Search for the cell housing the specified text and yield its (x, y) center coordinate. 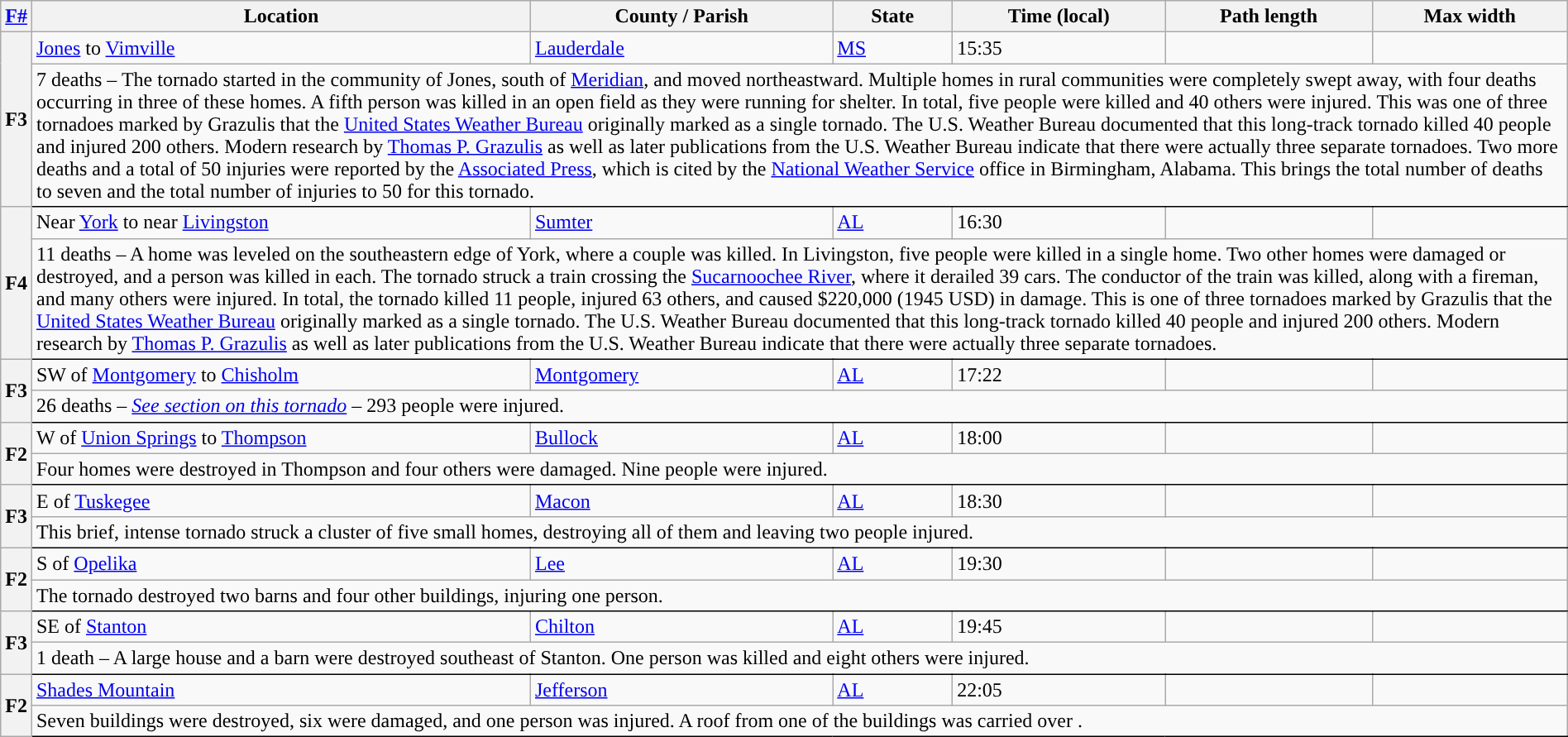
State (893, 17)
Max width (1470, 17)
SW of Montgomery to Chisholm (281, 375)
Jefferson (681, 690)
Lauderdale (681, 48)
1 death – A large house and a barn were destroyed southeast of Stanton. One person was killed and eight others were injured. (799, 658)
This brief, intense tornado struck a cluster of five small homes, destroying all of them and leaving two people injured. (799, 532)
Chilton (681, 627)
Shades Mountain (281, 690)
19:45 (1059, 627)
18:00 (1059, 438)
18:30 (1059, 500)
15:35 (1059, 48)
17:22 (1059, 375)
MS (893, 48)
16:30 (1059, 223)
E of Tuskegee (281, 500)
Montgomery (681, 375)
County / Parish (681, 17)
The tornado destroyed two barns and four other buildings, injuring one person. (799, 595)
22:05 (1059, 690)
Sumter (681, 223)
Macon (681, 500)
F# (17, 17)
Seven buildings were destroyed, six were damaged, and one person was injured. A roof from one of the buildings was carried over . (799, 721)
F4 (17, 283)
SE of Stanton (281, 627)
Near York to near Livingston (281, 223)
S of Opelika (281, 563)
Jones to Vimville (281, 48)
Location (281, 17)
Lee (681, 563)
W of Union Springs to Thompson (281, 438)
Four homes were destroyed in Thompson and four others were damaged. Nine people were injured. (799, 469)
Bullock (681, 438)
26 deaths – See section on this tornado – 293 people were injured. (799, 406)
Time (local) (1059, 17)
19:30 (1059, 563)
Path length (1269, 17)
